Locate the cell with the specified text and output its (x, y) center coordinate. 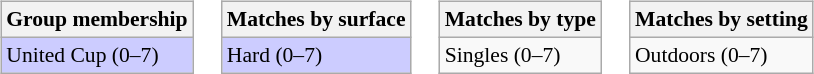
Group membership (96, 20)
Matches by type (520, 20)
Matches by surface (316, 20)
Matches by setting (722, 20)
United Cup (0–7) (96, 55)
Hard (0–7) (316, 55)
Outdoors (0–7) (722, 55)
Singles (0–7) (520, 55)
